Return the (X, Y) coordinate for the center point of the cell that contains the specified text.  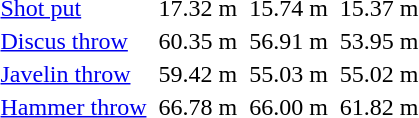
55.03 m (289, 74)
56.91 m (289, 41)
59.42 m (198, 74)
60.35 m (198, 41)
